From the cell containing the given text, extract its center point as (x, y) coordinate. 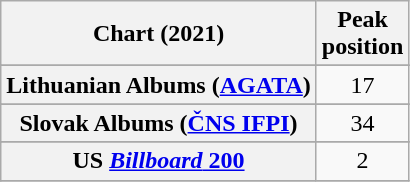
Lithuanian Albums (AGATA) (159, 85)
34 (362, 123)
17 (362, 85)
Slovak Albums (ČNS IFPI) (159, 123)
Peakposition (362, 34)
US Billboard 200 (159, 161)
2 (362, 161)
Chart (2021) (159, 34)
